Return (X, Y) of the center of cell containing provided text 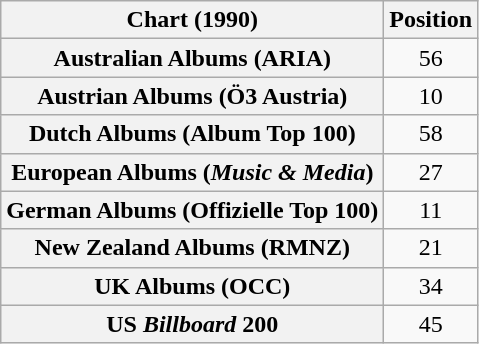
34 (431, 286)
45 (431, 324)
Chart (1990) (192, 20)
European Albums (Music & Media) (192, 172)
27 (431, 172)
58 (431, 134)
21 (431, 248)
11 (431, 210)
56 (431, 58)
Austrian Albums (Ö3 Austria) (192, 96)
US Billboard 200 (192, 324)
Position (431, 20)
German Albums (Offizielle Top 100) (192, 210)
10 (431, 96)
Australian Albums (ARIA) (192, 58)
Dutch Albums (Album Top 100) (192, 134)
New Zealand Albums (RMNZ) (192, 248)
UK Albums (OCC) (192, 286)
